Scan for the cell matching the given text and deliver its (X, Y) coordinate at center. 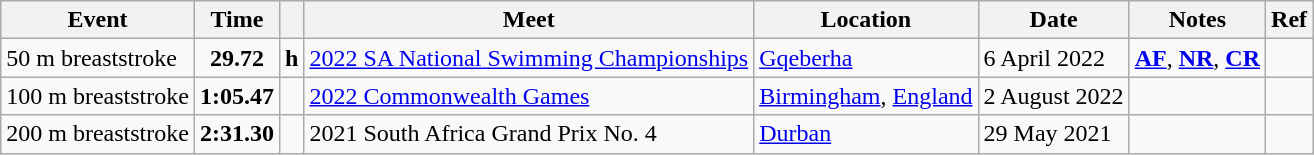
50 m breaststroke (98, 58)
Time (236, 20)
100 m breaststroke (98, 96)
h (291, 58)
AF, NR, CR (1197, 58)
Event (98, 20)
2 August 2022 (1054, 96)
2021 South Africa Grand Prix No. 4 (529, 134)
29 May 2021 (1054, 134)
Date (1054, 20)
6 April 2022 (1054, 58)
Ref (1290, 20)
1:05.47 (236, 96)
29.72 (236, 58)
2022 Commonwealth Games (529, 96)
2:31.30 (236, 134)
Gqeberha (866, 58)
Meet (529, 20)
Durban (866, 134)
Birmingham, England (866, 96)
Location (866, 20)
2022 SA National Swimming Championships (529, 58)
200 m breaststroke (98, 134)
Notes (1197, 20)
